Find where the given text appears and provide that cell's center as [X, Y] coordinate. 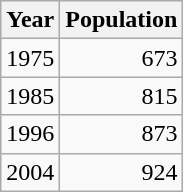
673 [122, 58]
Year [30, 20]
2004 [30, 172]
873 [122, 134]
1985 [30, 96]
1975 [30, 58]
1996 [30, 134]
815 [122, 96]
Population [122, 20]
924 [122, 172]
